Extract the (x, y) coordinate from the center of the cell holding the provided text.  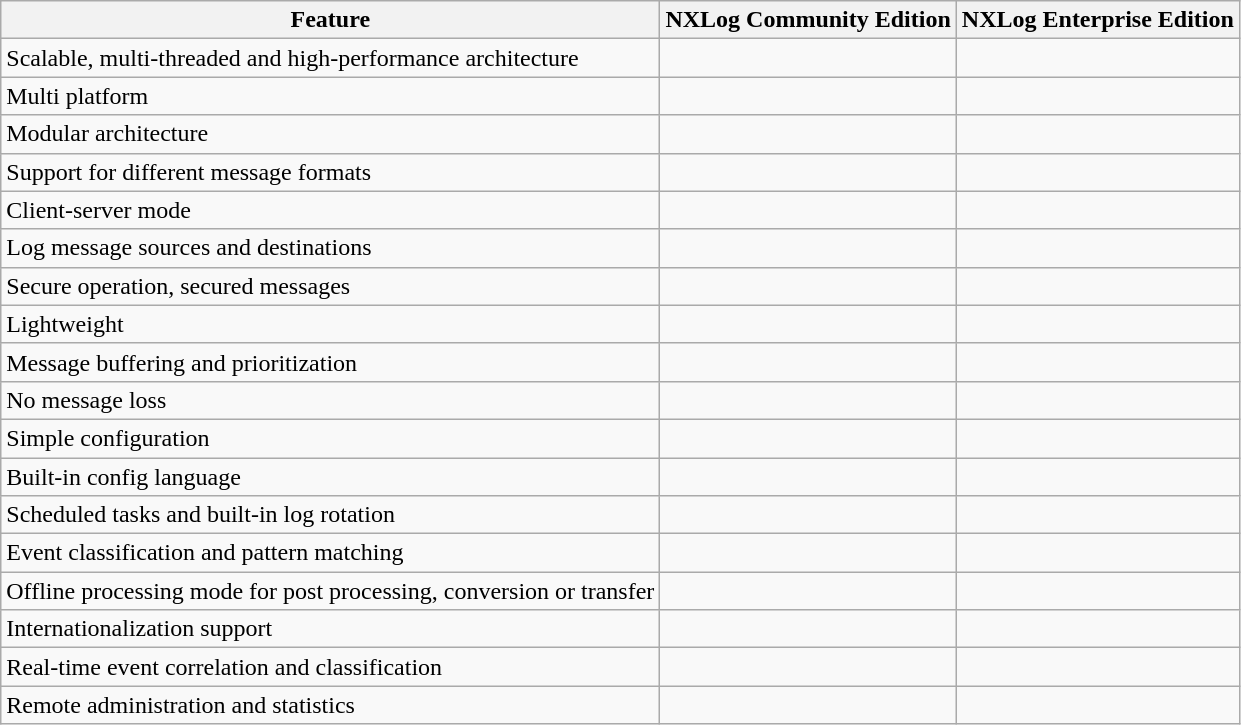
Client-server mode (330, 210)
NXLog Community Edition (808, 20)
Offline processing mode for post processing, conversion or transfer (330, 591)
Feature (330, 20)
Real-time event correlation and classification (330, 667)
Remote administration and statistics (330, 705)
Simple configuration (330, 438)
Log message sources and destinations (330, 248)
NXLog Enterprise Edition (1098, 20)
Built-in config language (330, 477)
Message buffering and prioritization (330, 362)
Secure operation, secured messages (330, 286)
Internationalization support (330, 629)
Lightweight (330, 324)
Multi platform (330, 96)
Scheduled tasks and built-in log rotation (330, 515)
Modular architecture (330, 134)
No message loss (330, 400)
Support for different message formats (330, 172)
Event classification and pattern matching (330, 553)
Scalable, multi-threaded and high-performance architecture (330, 58)
